Find where the given text appears and provide that cell's center as (X, Y) coordinate. 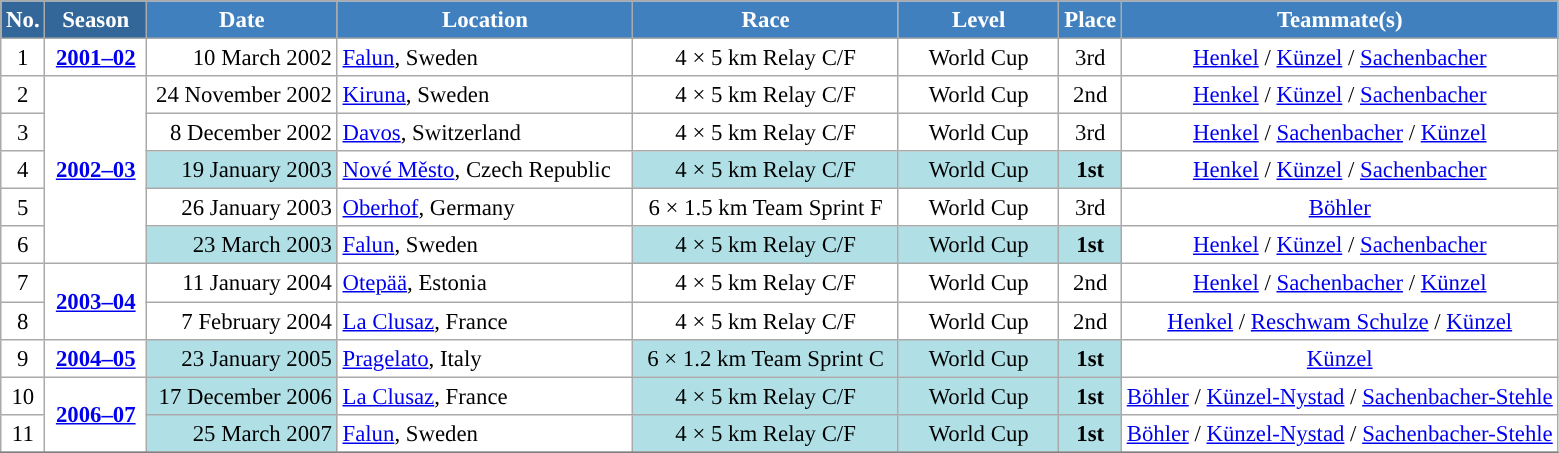
Location (485, 20)
Henkel / Reschwam Schulze / Künzel (1340, 321)
5 (23, 208)
Kiruna, Sweden (485, 95)
Nové Město, Czech Republic (485, 170)
8 (23, 321)
6 × 1.2 km Team Sprint C (766, 358)
17 December 2006 (242, 396)
6 × 1.5 km Team Sprint F (766, 208)
Race (766, 20)
25 March 2007 (242, 433)
23 January 2005 (242, 358)
Place (1090, 20)
Pragelato, Italy (485, 358)
2002–03 (96, 170)
Davos, Switzerland (485, 133)
2 (23, 95)
2001–02 (96, 58)
4 (23, 170)
10 March 2002 (242, 58)
Level (978, 20)
11 January 2004 (242, 283)
Date (242, 20)
No. (23, 20)
Künzel (1340, 358)
6 (23, 245)
26 January 2003 (242, 208)
19 January 2003 (242, 170)
9 (23, 358)
2006–07 (96, 414)
2003–04 (96, 302)
10 (23, 396)
Teammate(s) (1340, 20)
11 (23, 433)
7 (23, 283)
Oberhof, Germany (485, 208)
Böhler (1340, 208)
8 December 2002 (242, 133)
Otepää, Estonia (485, 283)
Season (96, 20)
7 February 2004 (242, 321)
23 March 2003 (242, 245)
24 November 2002 (242, 95)
3 (23, 133)
1 (23, 58)
2004–05 (96, 358)
